Locate the cell with the specified text and output its (x, y) center coordinate. 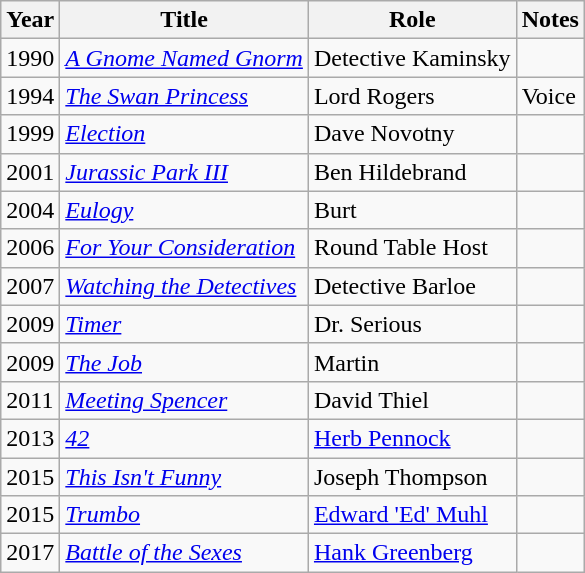
Dr. Serious (412, 324)
Voice (550, 96)
2011 (30, 400)
1990 (30, 58)
1994 (30, 96)
2017 (30, 553)
Trumbo (184, 515)
1999 (30, 134)
Eulogy (184, 210)
Burt (412, 210)
2004 (30, 210)
Battle of the Sexes (184, 553)
A Gnome Named Gnorm (184, 58)
Year (30, 20)
42 (184, 438)
The Swan Princess (184, 96)
Meeting Spencer (184, 400)
Jurassic Park III (184, 172)
2006 (30, 248)
Election (184, 134)
Watching the Detectives (184, 286)
2013 (30, 438)
Role (412, 20)
Martin (412, 362)
2007 (30, 286)
Herb Pennock (412, 438)
Lord Rogers (412, 96)
Joseph Thompson (412, 477)
David Thiel (412, 400)
Edward 'Ed' Muhl (412, 515)
Dave Novotny (412, 134)
Round Table Host (412, 248)
The Job (184, 362)
This Isn't Funny (184, 477)
Notes (550, 20)
Timer (184, 324)
Hank Greenberg (412, 553)
Detective Kaminsky (412, 58)
For Your Consideration (184, 248)
2001 (30, 172)
Title (184, 20)
Ben Hildebrand (412, 172)
Detective Barloe (412, 286)
